Identify which cell holds the provided text, then report its [x, y] central coordinate. 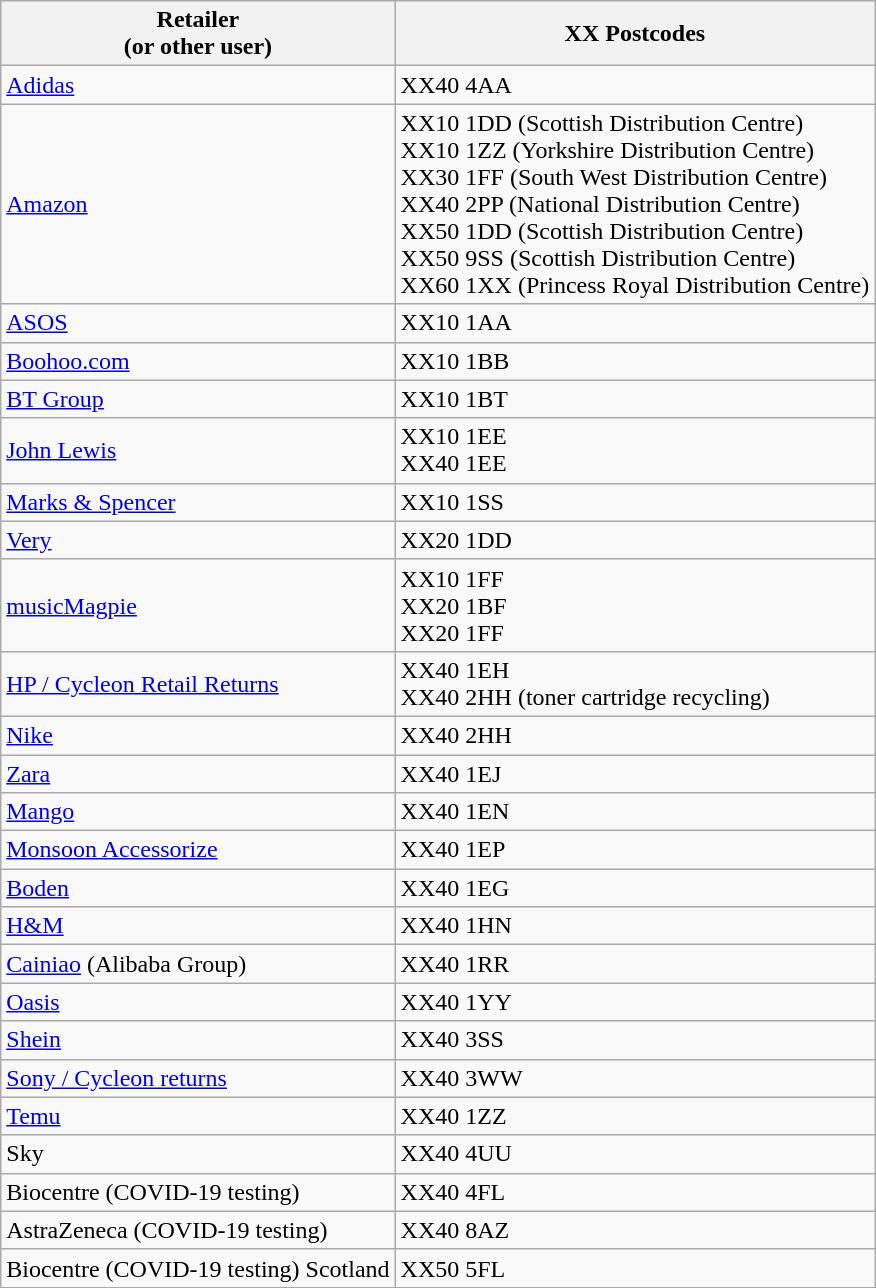
XX40 1YY [635, 1002]
Marks & Spencer [198, 502]
Boohoo.com [198, 361]
Very [198, 540]
XX10 1SS [635, 502]
H&M [198, 926]
HP / Cycleon Retail Returns [198, 684]
XX40 1EJ [635, 773]
XX10 1EEXX40 1EE [635, 450]
Shein [198, 1040]
XX40 4AA [635, 85]
XX40 8AZ [635, 1230]
BT Group [198, 399]
Boden [198, 888]
XX20 1DD [635, 540]
XX10 1AA [635, 323]
AstraZeneca (COVID-19 testing) [198, 1230]
XX40 1HN [635, 926]
Sky [198, 1154]
XX40 2HH [635, 735]
Cainiao (Alibaba Group) [198, 964]
XX10 1FFXX20 1BFXX20 1FF [635, 605]
XX10 1BB [635, 361]
XX40 1EG [635, 888]
Retailer(or other user) [198, 34]
Monsoon Accessorize [198, 850]
XX40 1EHXX40 2HH (toner cartridge recycling) [635, 684]
Zara [198, 773]
XX Postcodes [635, 34]
Nike [198, 735]
XX40 1EP [635, 850]
musicMagpie [198, 605]
XX50 5FL [635, 1268]
Biocentre (COVID-19 testing) Scotland [198, 1268]
XX10 1BT [635, 399]
XX40 1ZZ [635, 1116]
XX40 3WW [635, 1078]
XX40 3SS [635, 1040]
XX40 4FL [635, 1192]
ASOS [198, 323]
XX40 1EN [635, 812]
Sony / Cycleon returns [198, 1078]
Biocentre (COVID-19 testing) [198, 1192]
Amazon [198, 204]
Temu [198, 1116]
Adidas [198, 85]
XX40 1RR [635, 964]
John Lewis [198, 450]
XX40 4UU [635, 1154]
Mango [198, 812]
Oasis [198, 1002]
